Determine the (X, Y) coordinate at the center of the cell enclosing the given text.  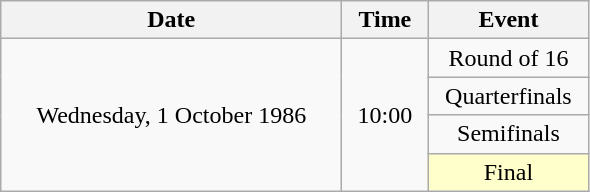
10:00 (385, 115)
Time (385, 20)
Date (172, 20)
Wednesday, 1 October 1986 (172, 115)
Semifinals (508, 134)
Final (508, 172)
Round of 16 (508, 58)
Quarterfinals (508, 96)
Event (508, 20)
